Scan for the cell matching the given text and deliver its [X, Y] coordinate at center. 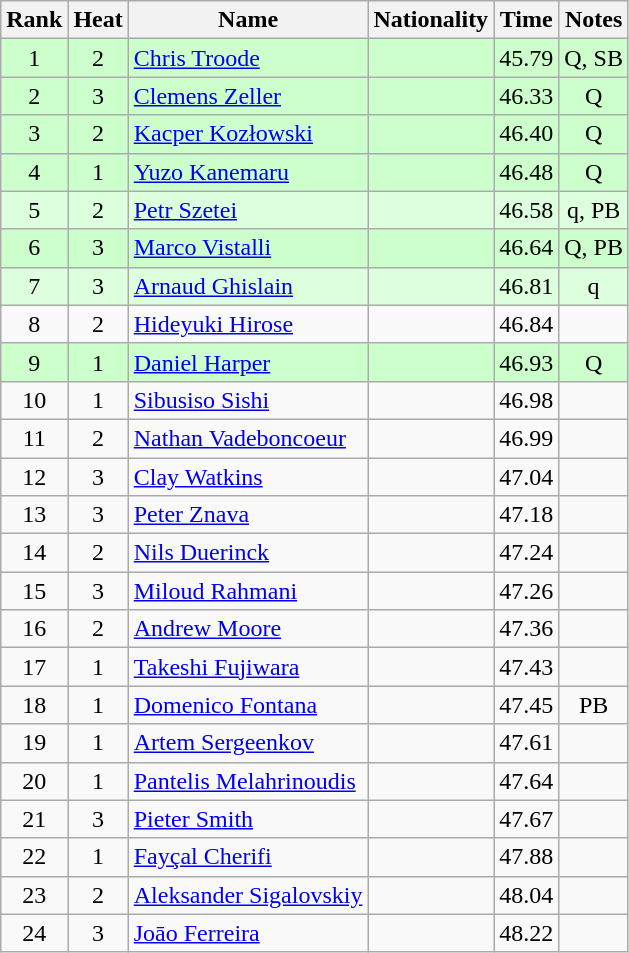
11 [34, 438]
Pieter Smith [248, 819]
19 [34, 743]
47.45 [526, 705]
46.33 [526, 96]
Time [526, 20]
13 [34, 515]
48.22 [526, 933]
Petr Szetei [248, 210]
Heat [98, 20]
10 [34, 400]
46.48 [526, 172]
8 [34, 324]
Clay Watkins [248, 477]
q, PB [594, 210]
47.67 [526, 819]
Joāo Ferreira [248, 933]
47.88 [526, 857]
Nils Duerinck [248, 553]
15 [34, 591]
17 [34, 667]
48.04 [526, 895]
5 [34, 210]
45.79 [526, 58]
47.18 [526, 515]
22 [34, 857]
47.26 [526, 591]
16 [34, 629]
Kacper Kozłowski [248, 134]
14 [34, 553]
46.93 [526, 362]
Clemens Zeller [248, 96]
18 [34, 705]
23 [34, 895]
Miloud Rahmani [248, 591]
Domenico Fontana [248, 705]
46.84 [526, 324]
9 [34, 362]
46.99 [526, 438]
6 [34, 248]
46.98 [526, 400]
Daniel Harper [248, 362]
PB [594, 705]
Pantelis Melahrinoudis [248, 781]
Yuzo Kanemaru [248, 172]
Rank [34, 20]
Q, SB [594, 58]
46.58 [526, 210]
46.40 [526, 134]
Andrew Moore [248, 629]
4 [34, 172]
Q, PB [594, 248]
Notes [594, 20]
Marco Vistalli [248, 248]
47.04 [526, 477]
Arnaud Ghislain [248, 286]
47.64 [526, 781]
47.24 [526, 553]
20 [34, 781]
Sibusiso Sishi [248, 400]
24 [34, 933]
7 [34, 286]
Chris Troode [248, 58]
Peter Znava [248, 515]
Name [248, 20]
Nathan Vadeboncoeur [248, 438]
Nationality [431, 20]
Hideyuki Hirose [248, 324]
46.81 [526, 286]
Fayçal Cherifi [248, 857]
47.43 [526, 667]
21 [34, 819]
12 [34, 477]
47.61 [526, 743]
Artem Sergeenkov [248, 743]
q [594, 286]
47.36 [526, 629]
Aleksander Sigalovskiy [248, 895]
Takeshi Fujiwara [248, 667]
46.64 [526, 248]
